Return [X, Y] of the center of cell containing provided text 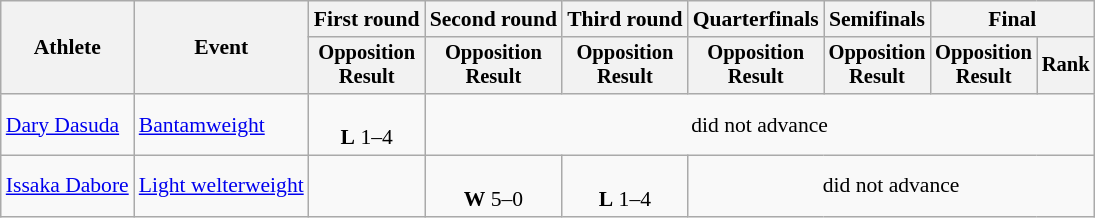
Quarterfinals [756, 19]
Issaka Dabore [68, 186]
Third round [625, 19]
Dary Dasuda [68, 124]
Event [222, 48]
Rank [1066, 66]
Final [1012, 19]
Athlete [68, 48]
First round [367, 19]
Light welterweight [222, 186]
Semifinals [878, 19]
Bantamweight [222, 124]
W 5–0 [494, 186]
Second round [494, 19]
